Return (X, Y) of the center of cell containing provided text 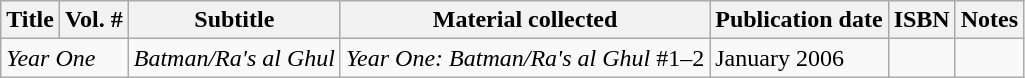
Batman/Ra's al Ghul (234, 58)
Notes (989, 20)
Title (30, 20)
January 2006 (799, 58)
Publication date (799, 20)
Year One: Batman/Ra's al Ghul #1–2 (524, 58)
Material collected (524, 20)
Year One (64, 58)
Subtitle (234, 20)
Vol. # (94, 20)
ISBN (922, 20)
